Identify which cell holds the provided text, then report its (X, Y) central coordinate. 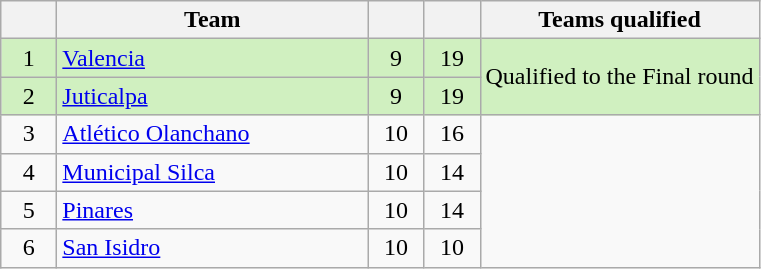
5 (29, 210)
Pinares (212, 210)
Teams qualified (620, 20)
4 (29, 172)
Atlético Olanchano (212, 134)
3 (29, 134)
San Isidro (212, 248)
Team (212, 20)
6 (29, 248)
16 (452, 134)
Juticalpa (212, 96)
Valencia (212, 58)
2 (29, 96)
1 (29, 58)
Municipal Silca (212, 172)
Qualified to the Final round (620, 77)
